Search for the cell housing the specified text and yield its (x, y) center coordinate. 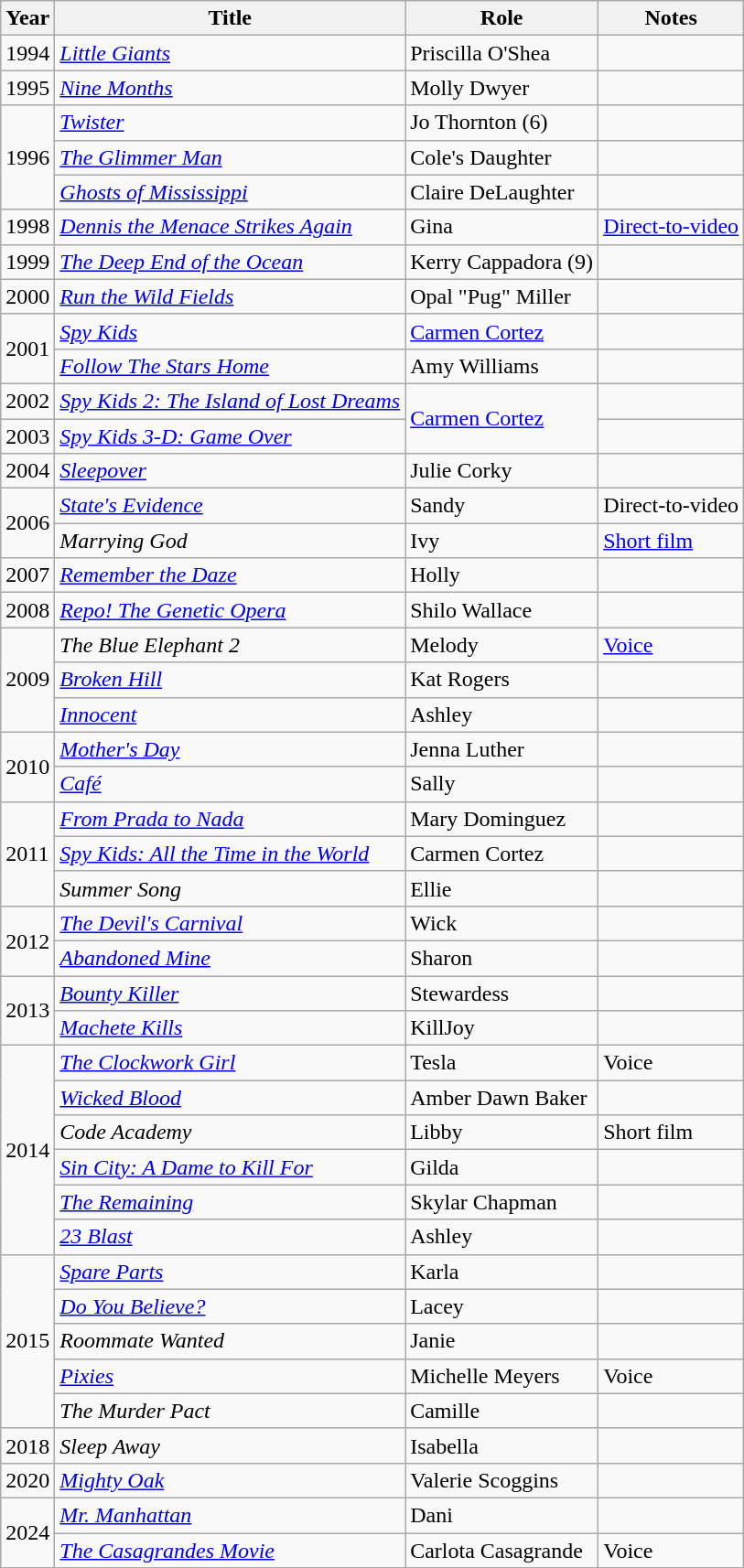
Broken Hill (231, 680)
Mighty Oak (231, 1480)
Skylar Chapman (501, 1202)
2015 (27, 1341)
1994 (27, 53)
Carlota Casagrande (501, 1551)
The Deep End of the Ocean (231, 262)
Sleep Away (231, 1445)
The Glimmer Man (231, 157)
Tesla (501, 1063)
2010 (27, 767)
The Clockwork Girl (231, 1063)
Priscilla O'Shea (501, 53)
Gina (501, 227)
Spy Kids (231, 331)
Spy Kids 3-D: Game Over (231, 436)
The Remaining (231, 1202)
Spy Kids: All the Time in the World (231, 854)
Libby (501, 1133)
Jenna Luther (501, 749)
Ellie (501, 888)
Bounty Killer (231, 993)
Sally (501, 784)
Repo! The Genetic Opera (231, 610)
Little Giants (231, 53)
Isabella (501, 1445)
Amber Dawn Baker (501, 1098)
2014 (27, 1150)
Ivy (501, 541)
Café (231, 784)
Sandy (501, 506)
Amy Williams (501, 366)
Spy Kids 2: The Island of Lost Dreams (231, 401)
Opal "Pug" Miller (501, 296)
Jo Thornton (6) (501, 123)
Code Academy (231, 1133)
Do You Believe? (231, 1306)
Karla (501, 1272)
Cole's Daughter (501, 157)
Ghosts of Mississippi (231, 192)
1998 (27, 227)
Holly (501, 575)
Camille (501, 1411)
2008 (27, 610)
2024 (27, 1532)
Nine Months (231, 88)
Kat Rogers (501, 680)
Remember the Daze (231, 575)
Michelle Meyers (501, 1376)
2004 (27, 471)
Innocent (231, 714)
Sin City: A Dame to Kill For (231, 1167)
Machete Kills (231, 1028)
State's Evidence (231, 506)
Role (501, 18)
2012 (27, 940)
2009 (27, 680)
1995 (27, 88)
2001 (27, 349)
Mary Dominguez (501, 819)
Claire DeLaughter (501, 192)
Gilda (501, 1167)
1999 (27, 262)
2003 (27, 436)
Melody (501, 645)
The Casagrandes Movie (231, 1551)
2020 (27, 1480)
Mother's Day (231, 749)
Sharon (501, 958)
2002 (27, 401)
Valerie Scoggins (501, 1480)
Twister (231, 123)
Mr. Manhattan (231, 1515)
KillJoy (501, 1028)
Year (27, 18)
The Devil's Carnival (231, 923)
Roommate Wanted (231, 1341)
2011 (27, 854)
Title (231, 18)
Dani (501, 1515)
Spare Parts (231, 1272)
2018 (27, 1445)
Abandoned Mine (231, 958)
Summer Song (231, 888)
Pixies (231, 1376)
Shilo Wallace (501, 610)
2006 (27, 523)
Marrying God (231, 541)
Dennis the Menace Strikes Again (231, 227)
Wicked Blood (231, 1098)
From Prada to Nada (231, 819)
Stewardess (501, 993)
Follow The Stars Home (231, 366)
Run the Wild Fields (231, 296)
2000 (27, 296)
The Murder Pact (231, 1411)
Kerry Cappadora (9) (501, 262)
1996 (27, 157)
Julie Corky (501, 471)
2007 (27, 575)
Sleepover (231, 471)
Lacey (501, 1306)
23 Blast (231, 1237)
2013 (27, 1010)
Janie (501, 1341)
Wick (501, 923)
The Blue Elephant 2 (231, 645)
Molly Dwyer (501, 88)
Notes (672, 18)
